Search for the cell housing the specified text and yield its (x, y) center coordinate. 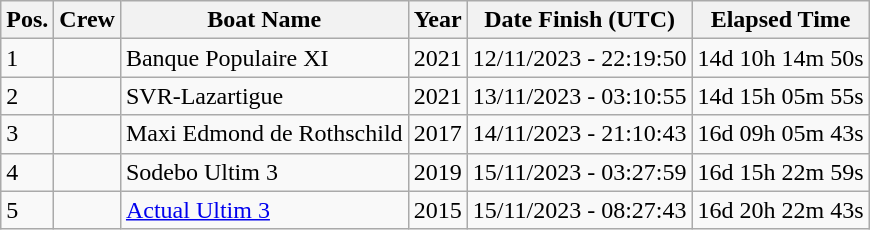
15/11/2023 - 03:27:59 (580, 172)
4 (28, 172)
Sodebo Ultim 3 (264, 172)
2019 (438, 172)
2015 (438, 210)
12/11/2023 - 22:19:50 (580, 58)
16d 15h 22m 59s (780, 172)
Year (438, 20)
Date Finish (UTC) (580, 20)
13/11/2023 - 03:10:55 (580, 96)
SVR-Lazartigue (264, 96)
2 (28, 96)
15/11/2023 - 08:27:43 (580, 210)
16d 20h 22m 43s (780, 210)
3 (28, 134)
14/11/2023 - 21:10:43 (580, 134)
16d 09h 05m 43s (780, 134)
Boat Name (264, 20)
Maxi Edmond de Rothschild (264, 134)
1 (28, 58)
5 (28, 210)
14d 10h 14m 50s (780, 58)
Banque Populaire XI (264, 58)
14d 15h 05m 55s (780, 96)
Crew (88, 20)
Actual Ultim 3 (264, 210)
Elapsed Time (780, 20)
Pos. (28, 20)
2017 (438, 134)
